Identify which cell holds the provided text, then report its [X, Y] central coordinate. 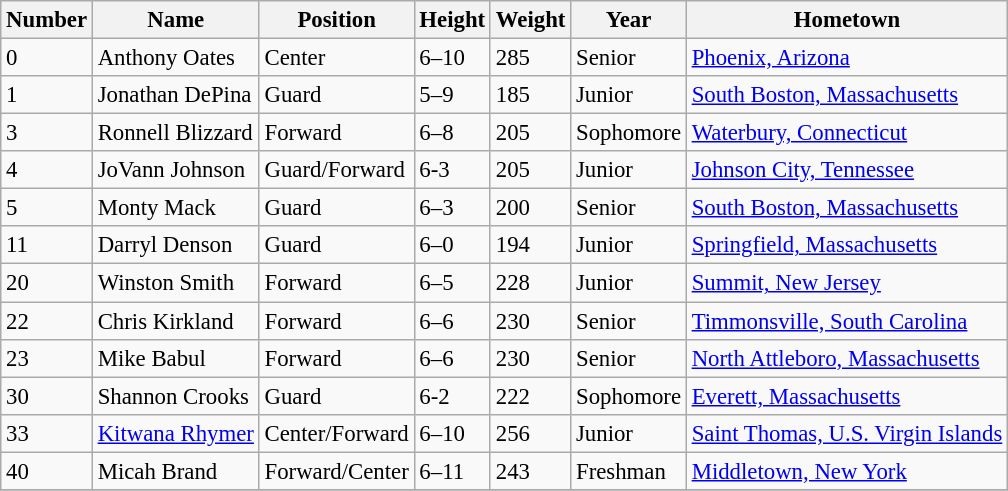
33 [47, 433]
Weight [530, 20]
Monty Mack [176, 208]
40 [47, 471]
285 [530, 58]
Summit, New Jersey [846, 283]
6–11 [452, 471]
3 [47, 133]
Shannon Crooks [176, 396]
1 [47, 95]
Year [629, 20]
Ronnell Blizzard [176, 133]
Darryl Denson [176, 245]
Anthony Oates [176, 58]
22 [47, 321]
0 [47, 58]
Mike Babul [176, 358]
North Attleboro, Massachusetts [846, 358]
JoVann Johnson [176, 170]
Center [336, 58]
6-2 [452, 396]
Chris Kirkland [176, 321]
Kitwana Rhymer [176, 433]
Number [47, 20]
Phoenix, Arizona [846, 58]
5–9 [452, 95]
Center/Forward [336, 433]
Springfield, Massachusetts [846, 245]
194 [530, 245]
6–3 [452, 208]
Position [336, 20]
Saint Thomas, U.S. Virgin Islands [846, 433]
5 [47, 208]
Middletown, New York [846, 471]
222 [530, 396]
Everett, Massachusetts [846, 396]
Winston Smith [176, 283]
Micah Brand [176, 471]
Guard/Forward [336, 170]
Jonathan DePina [176, 95]
6–0 [452, 245]
Hometown [846, 20]
11 [47, 245]
30 [47, 396]
Johnson City, Tennessee [846, 170]
20 [47, 283]
23 [47, 358]
Height [452, 20]
228 [530, 283]
185 [530, 95]
4 [47, 170]
Timmonsville, South Carolina [846, 321]
6–8 [452, 133]
243 [530, 471]
Waterbury, Connecticut [846, 133]
Forward/Center [336, 471]
200 [530, 208]
6–5 [452, 283]
Freshman [629, 471]
Name [176, 20]
256 [530, 433]
6-3 [452, 170]
